Find where the given text appears and provide that cell's center as [X, Y] coordinate. 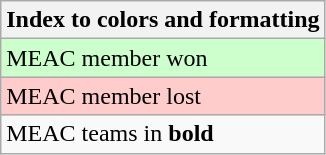
MEAC member lost [163, 96]
MEAC teams in bold [163, 134]
Index to colors and formatting [163, 20]
MEAC member won [163, 58]
